Output the (X, Y) coordinate of the center of the cell containing the given text.  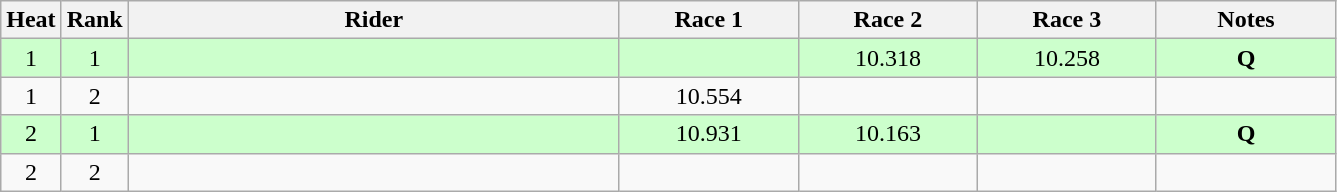
Heat (31, 20)
10.931 (708, 134)
Notes (1246, 20)
10.554 (708, 96)
10.258 (1066, 58)
Race 2 (888, 20)
10.163 (888, 134)
Rank (94, 20)
Race 1 (708, 20)
10.318 (888, 58)
Race 3 (1066, 20)
Rider (374, 20)
